Extract the (x, y) coordinate from the center of the cell holding the provided text.  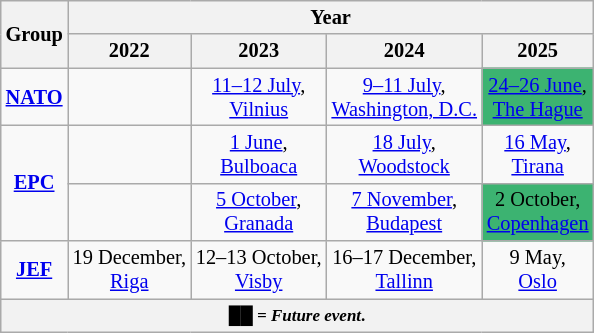
9 May, Oslo (538, 270)
11–12 July, Vilnius (259, 97)
2024 (404, 51)
5 October, Granada (259, 212)
2 October, Copenhagen (538, 212)
2023 (259, 51)
NATO (34, 97)
██ = Future event. (298, 315)
9–11 July, Washington, D.C. (404, 97)
12–13 October, Visby (259, 270)
16 May, Tirana (538, 154)
18 July, Woodstock (404, 154)
Year (331, 17)
19 December, Riga (130, 270)
EPC (34, 182)
JEF (34, 270)
Group (34, 34)
1 June, Bulboaca (259, 154)
2025 (538, 51)
2022 (130, 51)
16–17 December, Tallinn (404, 270)
24–26 June, The Hague (538, 97)
7 November, Budapest (404, 212)
